Extract the (x, y) coordinate from the center of the cell holding the provided text.  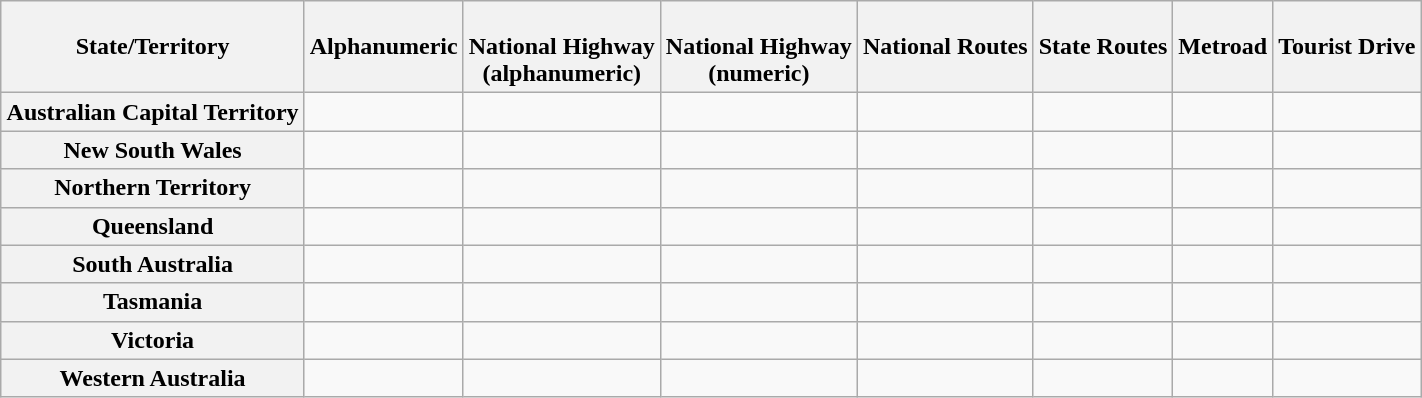
Queensland (152, 226)
Western Australia (152, 378)
New South Wales (152, 150)
State Routes (1103, 47)
South Australia (152, 264)
National Routes (945, 47)
National Highway(numeric) (758, 47)
Metroad (1223, 47)
Australian Capital Territory (152, 112)
Victoria (152, 340)
Alphanumeric (384, 47)
State/Territory (152, 47)
National Highway(alphanumeric) (562, 47)
Northern Territory (152, 188)
Tourist Drive (1347, 47)
Tasmania (152, 302)
